Search for the cell housing the specified text and yield its [x, y] center coordinate. 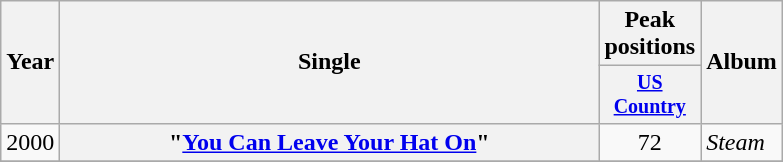
Peak positions [650, 34]
US Country [650, 94]
Single [330, 62]
72 [650, 142]
2000 [30, 142]
Steam [742, 142]
"You Can Leave Your Hat On" [330, 142]
Year [30, 62]
Album [742, 62]
